Return (X, Y) of the center of cell containing provided text 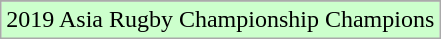
2019 Asia Rugby Championship Champions (220, 20)
